Pinpoint the cell where the given text exists, returning its (X, Y) midpoint coordinate. 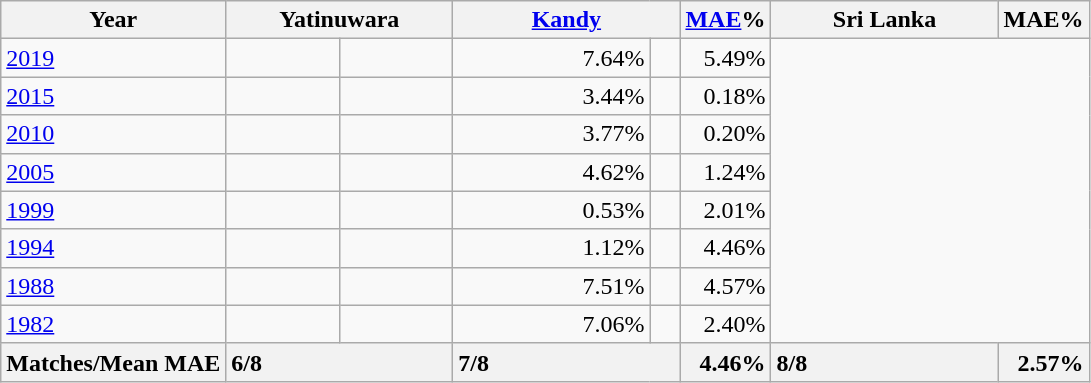
1999 (114, 210)
3.44% (552, 96)
2010 (114, 134)
0.20% (726, 134)
7.51% (552, 286)
6/8 (340, 362)
1.12% (552, 248)
1994 (114, 248)
2015 (114, 96)
0.18% (726, 96)
7/8 (566, 362)
5.49% (726, 58)
0.53% (552, 210)
Matches/Mean MAE (114, 362)
Kandy (566, 20)
8/8 (884, 362)
2.57% (1044, 362)
4.57% (726, 286)
Year (114, 20)
1.24% (726, 172)
1982 (114, 324)
2.40% (726, 324)
2.01% (726, 210)
2019 (114, 58)
Yatinuwara (340, 20)
3.77% (552, 134)
Sri Lanka (884, 20)
1988 (114, 286)
7.64% (552, 58)
2005 (114, 172)
4.62% (552, 172)
7.06% (552, 324)
